Return the (x, y) coordinate for the center point of the cell that contains the specified text.  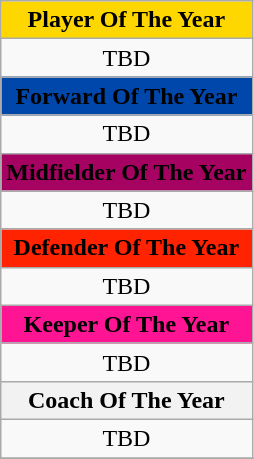
Defender Of The Year (126, 248)
Midfielder Of The Year (126, 172)
Forward Of The Year (126, 96)
Player Of The Year (126, 20)
Keeper Of The Year (126, 324)
Coach Of The Year (126, 400)
